Scan for the cell matching the given text and deliver its (X, Y) coordinate at center. 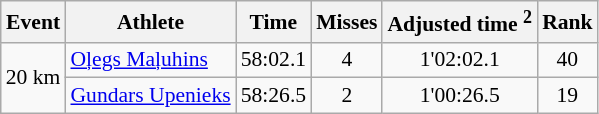
Oļegs Maļuhins (150, 60)
Adjusted time 2 (460, 22)
Gundars Upenieks (150, 96)
Athlete (150, 22)
20 km (34, 78)
4 (346, 60)
1'00:26.5 (460, 96)
Misses (346, 22)
Time (274, 22)
58:26.5 (274, 96)
1'02:02.1 (460, 60)
Rank (568, 22)
2 (346, 96)
19 (568, 96)
40 (568, 60)
58:02.1 (274, 60)
Event (34, 22)
